Extract the (x, y) coordinate from the center of the cell holding the provided text.  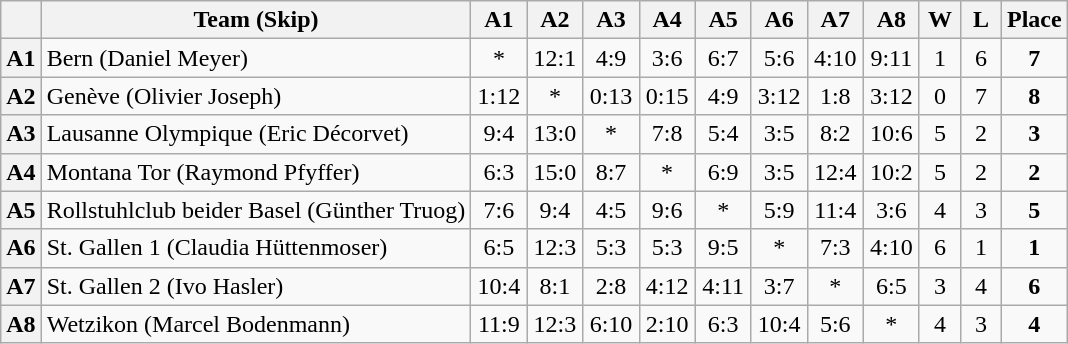
5:4 (723, 134)
8 (1034, 96)
4:5 (611, 210)
St. Gallen 2 (Ivo Hasler) (256, 286)
St. Gallen 1 (Claudia Hüttenmoser) (256, 248)
Team (Skip) (256, 20)
Genève (Olivier Joseph) (256, 96)
0:15 (667, 96)
7:3 (835, 248)
11:9 (499, 324)
Lausanne Olympique (Eric Décorvet) (256, 134)
10:2 (891, 172)
1:12 (499, 96)
Rollstuhlclub beider Basel (Günther Truog) (256, 210)
3:7 (779, 286)
0:13 (611, 96)
9:6 (667, 210)
L (980, 20)
0 (940, 96)
11:4 (835, 210)
15:0 (555, 172)
8:2 (835, 134)
W (940, 20)
7:8 (667, 134)
2:8 (611, 286)
Montana Tor (Raymond Pfyffer) (256, 172)
12:1 (555, 58)
13:0 (555, 134)
Bern (Daniel Meyer) (256, 58)
8:7 (611, 172)
1:8 (835, 96)
Wetzikon (Marcel Bodenmann) (256, 324)
6:10 (611, 324)
12:4 (835, 172)
6:7 (723, 58)
4:12 (667, 286)
Place (1034, 20)
8:1 (555, 286)
6:9 (723, 172)
7:6 (499, 210)
9:11 (891, 58)
4:11 (723, 286)
5:9 (779, 210)
10:6 (891, 134)
2:10 (667, 324)
9:5 (723, 248)
